Capture the cell that displays the provided text and extract its (x, y) central coordinate. 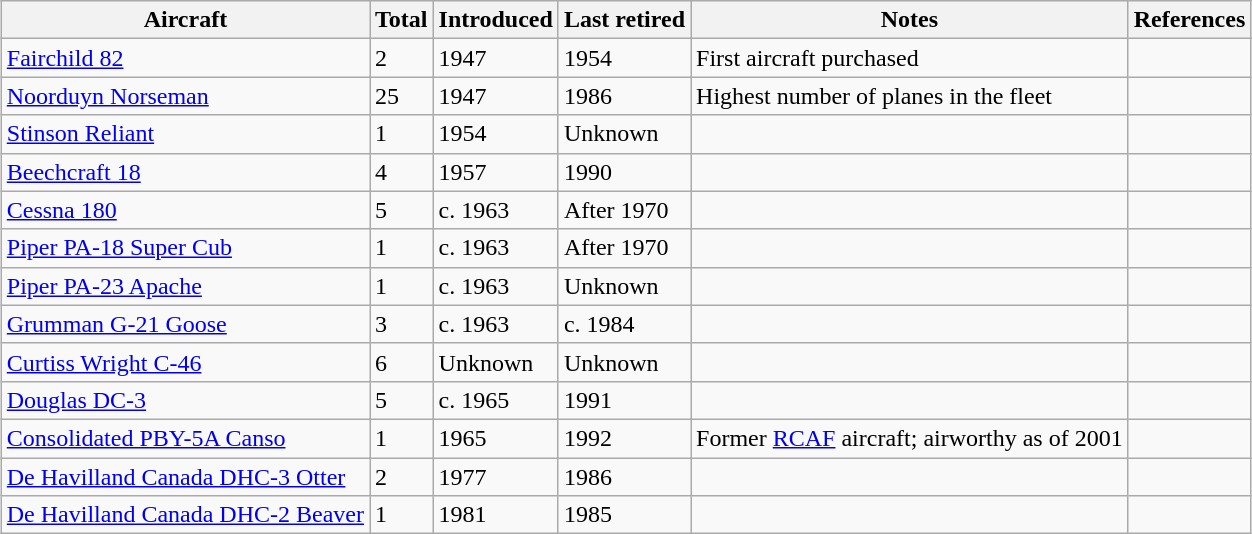
1981 (496, 515)
1965 (496, 438)
25 (402, 96)
Total (402, 20)
6 (402, 362)
c. 1984 (624, 324)
c. 1965 (496, 400)
Introduced (496, 20)
Beechcraft 18 (185, 172)
Piper PA-23 Apache (185, 286)
Curtiss Wright C-46 (185, 362)
3 (402, 324)
Notes (910, 20)
Noorduyn Norseman (185, 96)
Last retired (624, 20)
Piper PA-18 Super Cub (185, 248)
1990 (624, 172)
References (1190, 20)
1957 (496, 172)
Fairchild 82 (185, 58)
1992 (624, 438)
Stinson Reliant (185, 134)
Douglas DC-3 (185, 400)
1991 (624, 400)
De Havilland Canada DHC-2 Beaver (185, 515)
First aircraft purchased (910, 58)
4 (402, 172)
Highest number of planes in the fleet (910, 96)
Cessna 180 (185, 210)
De Havilland Canada DHC-3 Otter (185, 477)
1985 (624, 515)
Grumman G-21 Goose (185, 324)
Former RCAF aircraft; airworthy as of 2001 (910, 438)
Aircraft (185, 20)
1977 (496, 477)
Consolidated PBY-5A Canso (185, 438)
